For the text-containing cell, return its midpoint in (x, y) coordinate format. 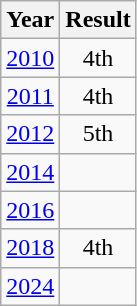
5th (98, 134)
2010 (30, 58)
2024 (30, 286)
2012 (30, 134)
Result (98, 20)
2014 (30, 172)
2011 (30, 96)
2016 (30, 210)
Year (30, 20)
2018 (30, 248)
